Provide the [x, y] coordinate of the cell's center where the given text is located.  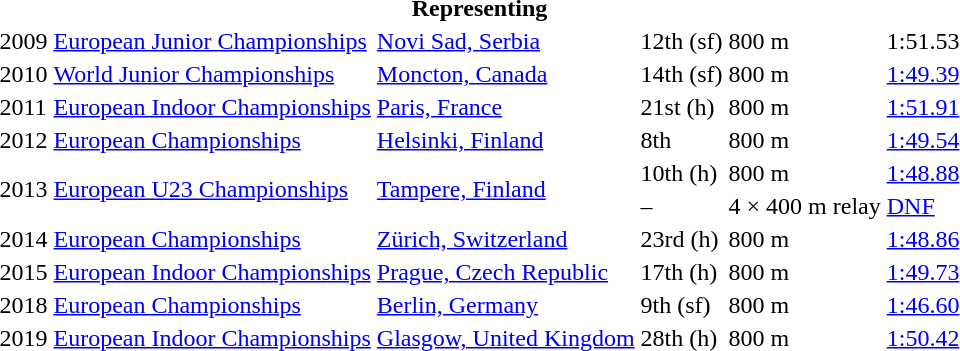
World Junior Championships [212, 74]
4 × 400 m relay [804, 206]
Helsinki, Finland [506, 140]
Prague, Czech Republic [506, 272]
23rd (h) [682, 239]
European U23 Championships [212, 190]
European Junior Championships [212, 41]
8th [682, 140]
– [682, 206]
Tampere, Finland [506, 190]
17th (h) [682, 272]
12th (sf) [682, 41]
Novi Sad, Serbia [506, 41]
10th (h) [682, 173]
14th (sf) [682, 74]
Zürich, Switzerland [506, 239]
Moncton, Canada [506, 74]
Berlin, Germany [506, 305]
21st (h) [682, 107]
Paris, France [506, 107]
9th (sf) [682, 305]
